From the cell containing the given text, extract its center point as (x, y) coordinate. 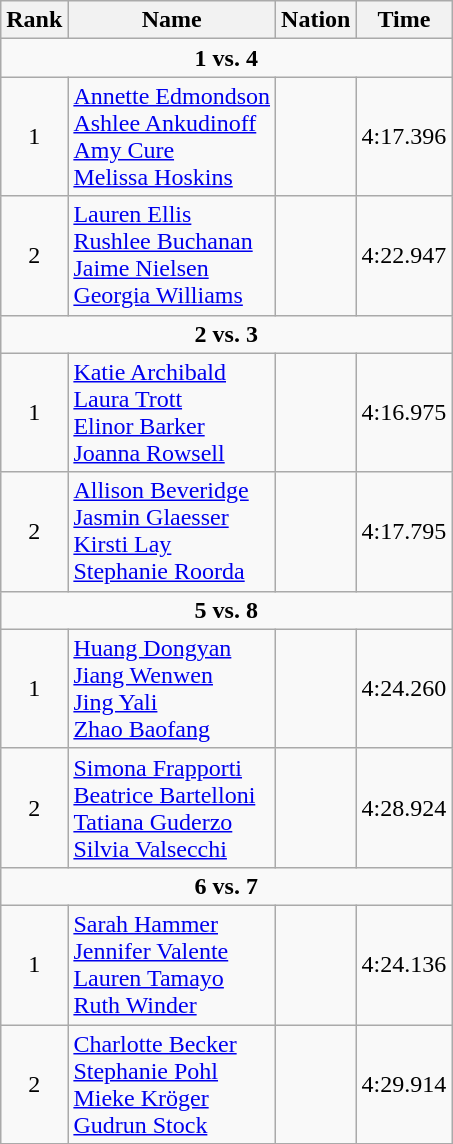
2 vs. 3 (226, 334)
Annette EdmondsonAshlee AnkudinoffAmy CureMelissa Hoskins (172, 136)
Nation (316, 20)
4:24.136 (404, 964)
4:22.947 (404, 256)
4:24.260 (404, 688)
Lauren EllisRushlee BuchananJaime NielsenGeorgia Williams (172, 256)
Huang DongyanJiang WenwenJing YaliZhao Baofang (172, 688)
4:29.914 (404, 1084)
Sarah HammerJennifer ValenteLauren TamayoRuth Winder (172, 964)
Time (404, 20)
Katie ArchibaldLaura TrottElinor BarkerJoanna Rowsell (172, 412)
Charlotte BeckerStephanie PohlMieke KrögerGudrun Stock (172, 1084)
Name (172, 20)
Rank (34, 20)
Allison BeveridgeJasmin GlaesserKirsti LayStephanie Roorda (172, 532)
4:28.924 (404, 808)
1 vs. 4 (226, 58)
Simona FrapportiBeatrice BartelloniTatiana GuderzoSilvia Valsecchi (172, 808)
5 vs. 8 (226, 610)
4:16.975 (404, 412)
4:17.795 (404, 532)
6 vs. 7 (226, 886)
4:17.396 (404, 136)
